Identify which cell holds the provided text, then report its [X, Y] central coordinate. 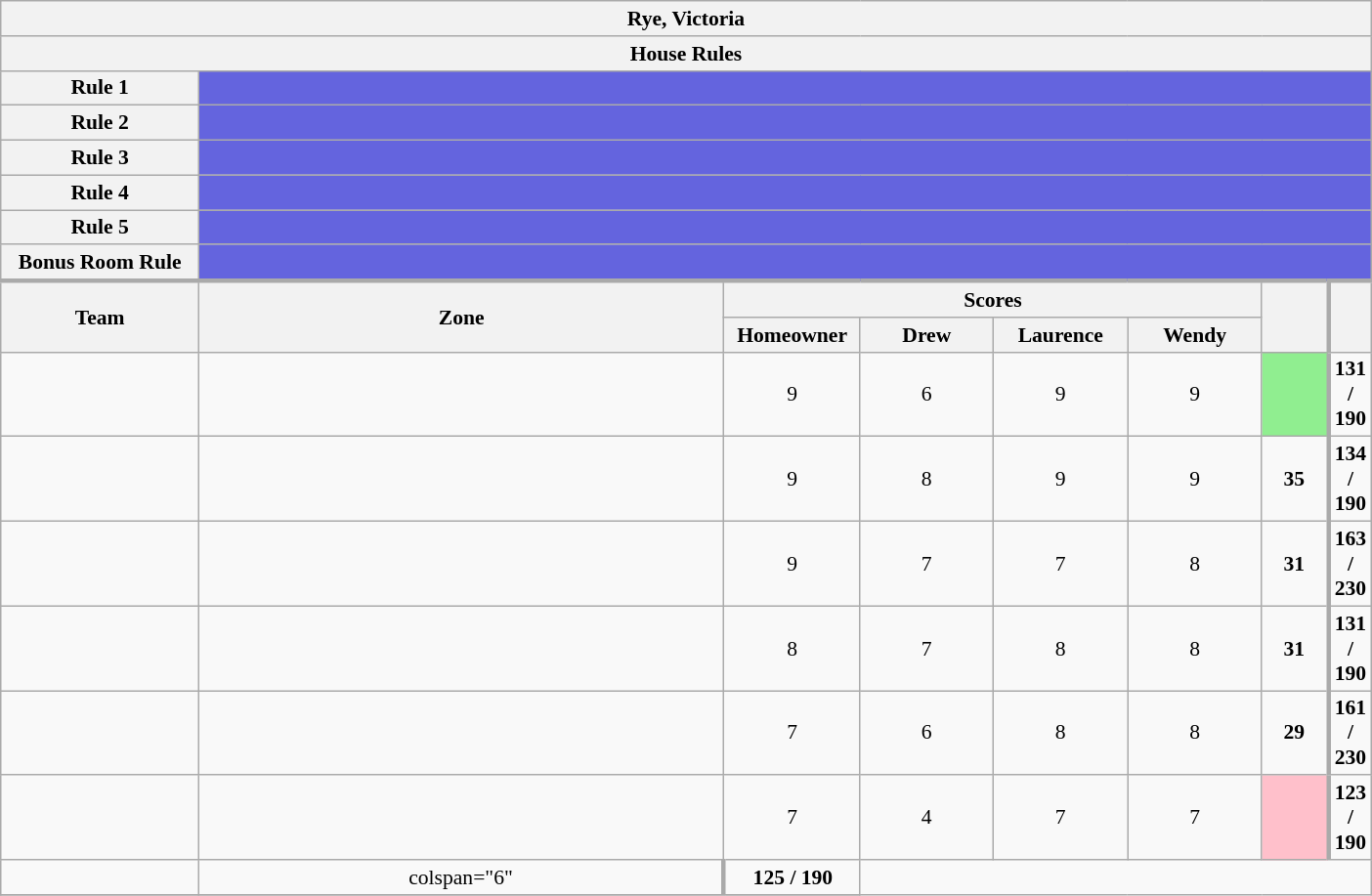
35 [1295, 479]
123 / 190 [1350, 819]
colspan="6" [461, 877]
4 [926, 819]
Rule 4 [100, 192]
163 / 230 [1350, 565]
Homeowner [792, 335]
Rye, Victoria [686, 19]
Zone [461, 317]
29 [1295, 733]
Rule 2 [100, 123]
Bonus Room Rule [100, 264]
125 / 190 [792, 877]
134 / 190 [1350, 479]
Drew [926, 335]
Laurence [1060, 335]
Rule 3 [100, 158]
Scores [993, 299]
Wendy [1194, 335]
161 / 230 [1350, 733]
Team [100, 317]
Rule 1 [100, 88]
Rule 5 [100, 228]
House Rules [686, 54]
